Determine the [X, Y] coordinate at the center of the cell enclosing the given text.  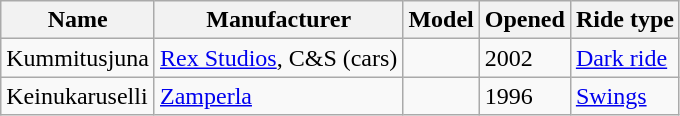
Keinukaruselli [78, 96]
Kummitusjuna [78, 58]
1996 [524, 96]
Model [441, 20]
Manufacturer [278, 20]
Swings [624, 96]
Dark ride [624, 58]
Zamperla [278, 96]
Rex Studios, C&S (cars) [278, 58]
2002 [524, 58]
Name [78, 20]
Ride type [624, 20]
Opened [524, 20]
